Determine the (x, y) coordinate at the center of the cell enclosing the given text.  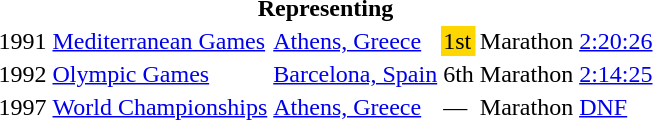
Olympic Games (160, 74)
Athens, Greece (356, 41)
6th (459, 74)
Mediterranean Games (160, 41)
1st (459, 41)
Barcelona, Spain (356, 74)
